For the text-containing cell, return its midpoint in (X, Y) coordinate format. 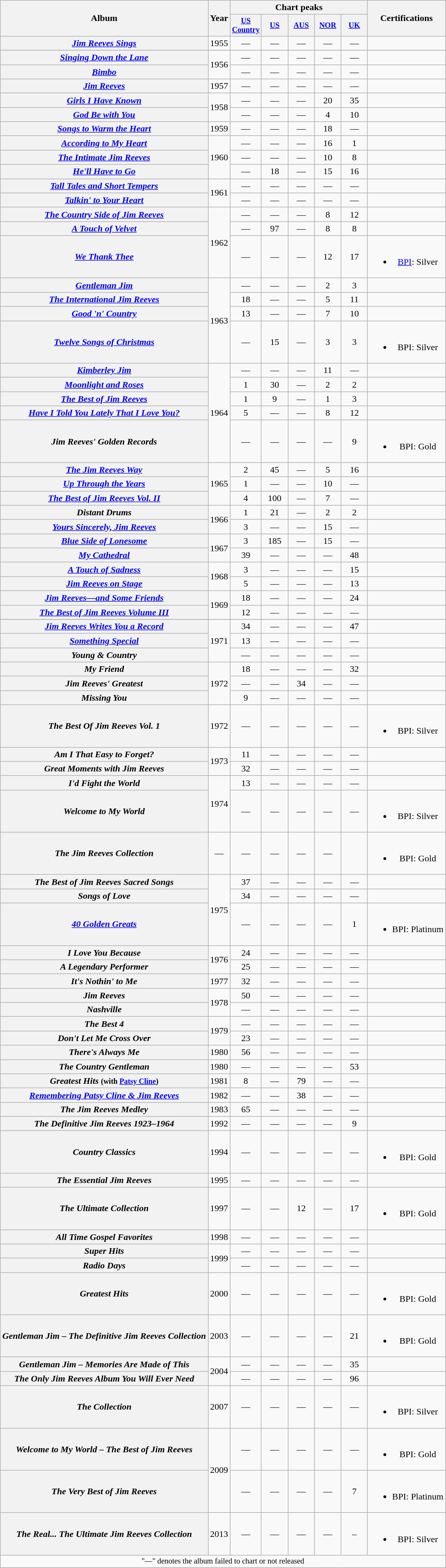
Am I That Easy to Forget? (104, 754)
The Essential Jim Reeves (104, 1180)
The Jim Reeves Way (104, 470)
Jim Reeves on Stage (104, 583)
Good 'n' Country (104, 314)
All Time Gospel Favorites (104, 1237)
Great Moments with Jim Reeves (104, 768)
1974 (219, 804)
The Best of Jim Reeves Volume III (104, 612)
Young & Country (104, 655)
100 (274, 498)
1961 (219, 193)
Super Hits (104, 1251)
Certifications (407, 18)
Year (219, 18)
1995 (219, 1180)
1981 (219, 1081)
2003 (219, 1336)
1956 (219, 65)
97 (274, 228)
The Best Of Jim Reeves Vol. 1 (104, 726)
1978 (219, 1003)
1959 (219, 129)
1983 (219, 1109)
1999 (219, 1258)
We Thank Thee (104, 257)
1979 (219, 1031)
The Country Gentleman (104, 1067)
1973 (219, 761)
96 (355, 1379)
US Country (246, 25)
Blue Side of Lonesome (104, 541)
A Legendary Performer (104, 967)
I'd Fight the World (104, 783)
1997 (219, 1209)
Jim Reeves Writes You a Record (104, 627)
I Love You Because (104, 953)
1960 (219, 157)
The Best of Jim Reeves (104, 399)
1998 (219, 1237)
Songs to Warm the Heart (104, 129)
2000 (219, 1293)
Greatest Hits (with Patsy Cline) (104, 1081)
My Cathedral (104, 555)
Remembering Patsy Cline & Jim Reeves (104, 1095)
The Country Side of Jim Reeves (104, 214)
Jim Reeves Sings (104, 43)
Jim Reeves—and Some Friends (104, 598)
23 (246, 1038)
Talkin' to Your Heart (104, 200)
2009 (219, 1470)
30 (274, 385)
The Definitive Jim Reeves 1923–1964 (104, 1123)
– (355, 1534)
1964 (219, 413)
Twelve Songs of Christmas (104, 342)
40 Golden Greats (104, 924)
Tall Tales and Short Tempers (104, 186)
A Touch of Velvet (104, 228)
185 (274, 541)
The Real... The Ultimate Jim Reeves Collection (104, 1534)
It's Nothin' to Me (104, 981)
1962 (219, 243)
The Jim Reeves Collection (104, 853)
Bimbo (104, 72)
1975 (219, 910)
Up Through the Years (104, 484)
1966 (219, 519)
NOR (328, 25)
1958 (219, 107)
The International Jim Reeves (104, 299)
The Collection (104, 1407)
1976 (219, 960)
Jim Reeves' Golden Records (104, 441)
The Only Jim Reeves Album You Will Ever Need (104, 1379)
1967 (219, 548)
The Ultimate Collection (104, 1209)
1968 (219, 576)
1994 (219, 1152)
1977 (219, 981)
The Best of Jim Reeves Vol. II (104, 498)
2004 (219, 1371)
1992 (219, 1123)
65 (246, 1109)
1982 (219, 1095)
God Be with You (104, 115)
1969 (219, 605)
Welcome to My World – The Best of Jim Reeves (104, 1449)
53 (355, 1067)
"—" denotes the album failed to chart or not released (223, 1561)
50 (246, 995)
20 (328, 100)
Greatest Hits (104, 1293)
He'll Have to Go (104, 172)
Girls I Have Known (104, 100)
38 (301, 1095)
Songs of Love (104, 896)
Yours Sincerely, Jim Reeves (104, 527)
The Best 4 (104, 1024)
45 (274, 470)
1955 (219, 43)
48 (355, 555)
47 (355, 627)
2013 (219, 1534)
AUS (301, 25)
Kimberley Jim (104, 370)
Missing You (104, 698)
1963 (219, 321)
Gentleman Jim (104, 285)
According to My Heart (104, 143)
Welcome to My World (104, 811)
Something Special (104, 641)
Chart peaks (299, 7)
Album (104, 18)
Country Classics (104, 1152)
Don't Let Me Cross Over (104, 1038)
56 (246, 1052)
Moonlight and Roses (104, 385)
The Best of Jim Reeves Sacred Songs (104, 882)
1971 (219, 641)
The Very Best of Jim Reeves (104, 1491)
The Intimate Jim Reeves (104, 157)
Gentleman Jim – The Definitive Jim Reeves Collection (104, 1336)
UK (355, 25)
There's Always Me (104, 1052)
A Touch of Sadness (104, 569)
79 (301, 1081)
Jim Reeves' Greatest (104, 683)
1957 (219, 86)
1965 (219, 484)
My Friend (104, 669)
25 (246, 967)
2007 (219, 1407)
Have I Told You Lately That I Love You? (104, 413)
39 (246, 555)
Gentleman Jim – Memories Are Made of This (104, 1364)
US (274, 25)
Distant Drums (104, 512)
37 (246, 882)
Radio Days (104, 1265)
The Jim Reeves Medley (104, 1109)
Singing Down the Lane (104, 58)
Nashville (104, 1010)
